Return (x, y) of the center of cell containing provided text 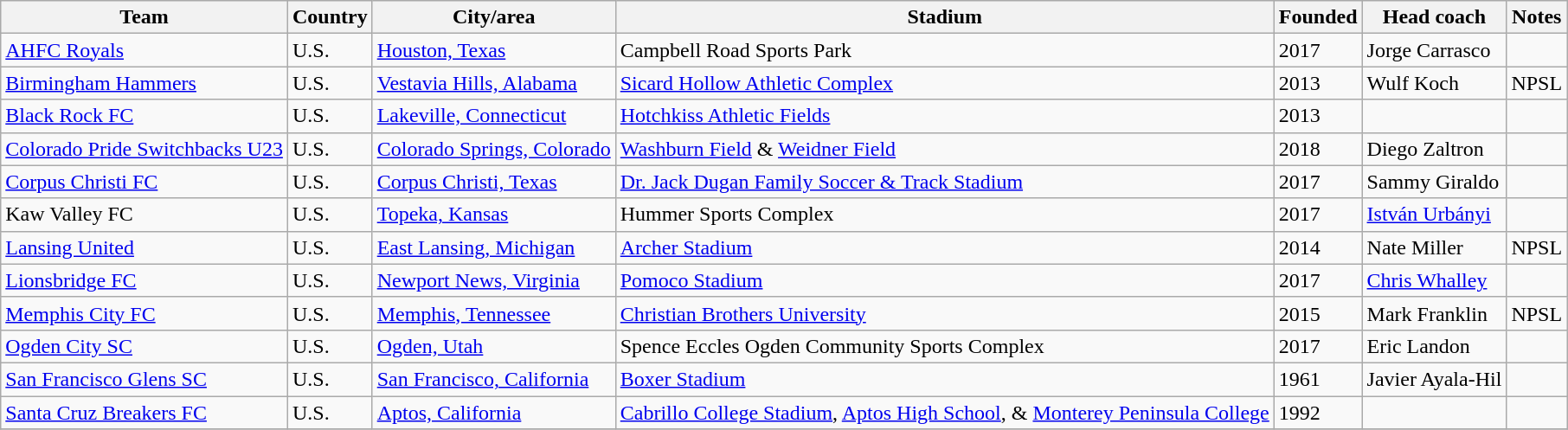
Newport News, Virginia (493, 280)
Colorado Springs, Colorado (493, 149)
Javier Ayala-Hil (1435, 379)
Boxer Stadium (945, 379)
Santa Cruz Breakers FC (145, 413)
Vestavia Hills, Alabama (493, 83)
Birmingham Hammers (145, 83)
Jorge Carrasco (1435, 50)
Lakeville, Connecticut (493, 116)
Black Rock FC (145, 116)
Ogden City SC (145, 346)
István Urbányi (1435, 215)
Colorado Pride Switchbacks U23 (145, 149)
Wulf Koch (1435, 83)
Corpus Christi, Texas (493, 182)
Pomoco Stadium (945, 280)
Dr. Jack Dugan Family Soccer & Track Stadium (945, 182)
Cabrillo College Stadium, Aptos High School, & Monterey Peninsula College (945, 413)
Sicard Hollow Athletic Complex (945, 83)
2015 (1318, 313)
Memphis City FC (145, 313)
Houston, Texas (493, 50)
Lionsbridge FC (145, 280)
City/area (493, 17)
Memphis, Tennessee (493, 313)
Aptos, California (493, 413)
Eric Landon (1435, 346)
1992 (1318, 413)
Spence Eccles Ogden Community Sports Complex (945, 346)
Country (330, 17)
Christian Brothers University (945, 313)
East Lansing, Michigan (493, 247)
Topeka, Kansas (493, 215)
Kaw Valley FC (145, 215)
1961 (1318, 379)
2014 (1318, 247)
Archer Stadium (945, 247)
Hotchkiss Athletic Fields (945, 116)
Ogden, Utah (493, 346)
Washburn Field & Weidner Field (945, 149)
Notes (1537, 17)
2018 (1318, 149)
AHFC Royals (145, 50)
Lansing United (145, 247)
Diego Zaltron (1435, 149)
Team (145, 17)
San Francisco, California (493, 379)
Head coach (1435, 17)
Campbell Road Sports Park (945, 50)
Stadium (945, 17)
Mark Franklin (1435, 313)
San Francisco Glens SC (145, 379)
Chris Whalley (1435, 280)
Sammy Giraldo (1435, 182)
Nate Miller (1435, 247)
Corpus Christi FC (145, 182)
Hummer Sports Complex (945, 215)
Founded (1318, 17)
